Extract the (X, Y) coordinate from the center of the cell holding the provided text.  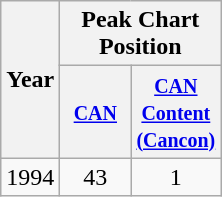
CAN Content (Cancon) (176, 112)
1994 (30, 177)
CAN (96, 112)
Year (30, 80)
Peak Chart Position (140, 34)
1 (176, 177)
43 (96, 177)
